Extract the [x, y] coordinate from the center of the cell holding the provided text.  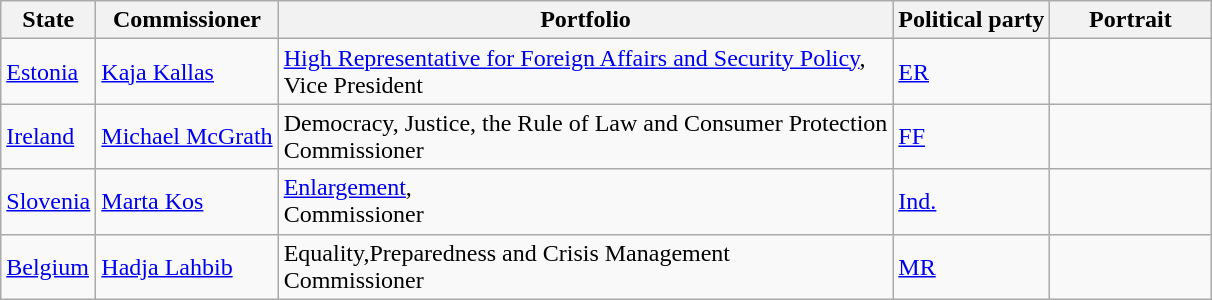
Commissioner [187, 20]
Ind. [972, 202]
Democracy, Justice, the Rule of Law and Consumer ProtectionCommissioner [586, 136]
Belgium [48, 266]
FF [972, 136]
Hadja Lahbib [187, 266]
MR [972, 266]
ER [972, 72]
State [48, 20]
Portfolio [586, 20]
Marta Kos [187, 202]
Political party [972, 20]
Slovenia [48, 202]
Enlargement,Commissioner [586, 202]
High Representative for Foreign Affairs and Security Policy,Vice President [586, 72]
Michael McGrath [187, 136]
Portrait [1130, 20]
Estonia [48, 72]
Kaja Kallas [187, 72]
Ireland [48, 136]
Equality,Preparedness and Crisis ManagementCommissioner [586, 266]
